Return [X, Y] of the center of cell containing provided text 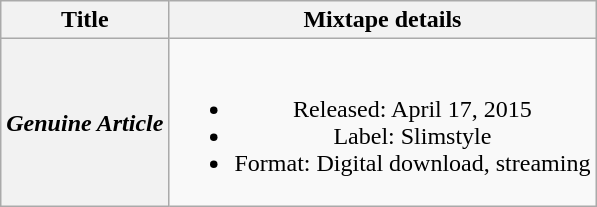
Mixtape details [382, 20]
Released: April 17, 2015Label: SlimstyleFormat: Digital download, streaming [382, 122]
Title [85, 20]
Genuine Article [85, 122]
